Output the [x, y] coordinate of the center of the cell containing the given text.  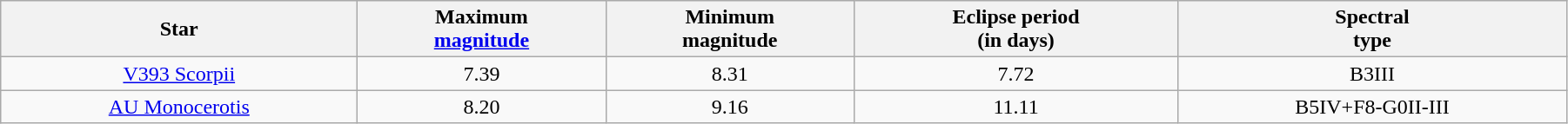
11.11 [1015, 107]
7.72 [1015, 74]
Spectraltype [1373, 29]
B3III [1373, 74]
Star [179, 29]
7.39 [482, 74]
AU Monocerotis [179, 107]
V393 Scorpii [179, 74]
9.16 [729, 107]
Eclipse period(in days) [1015, 29]
Minimummagnitude [729, 29]
Maximummagnitude [482, 29]
8.20 [482, 107]
8.31 [729, 74]
B5IV+F8-G0II-III [1373, 107]
